Pinpoint the cell where the given text exists, returning its [x, y] midpoint coordinate. 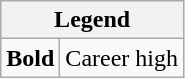
Bold [30, 58]
Career high [122, 58]
Legend [92, 20]
